For the text-containing cell, return its midpoint in [x, y] coordinate format. 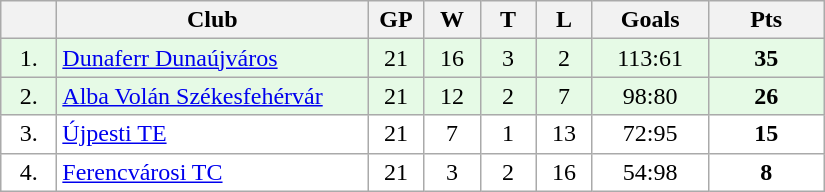
Pts [766, 20]
Ferencvárosi TC [212, 172]
4. [29, 172]
113:61 [650, 58]
W [452, 20]
Újpesti TE [212, 134]
72:95 [650, 134]
T [508, 20]
3. [29, 134]
12 [452, 96]
98:80 [650, 96]
1. [29, 58]
Dunaferr Dunaújváros [212, 58]
13 [564, 134]
L [564, 20]
15 [766, 134]
Goals [650, 20]
Club [212, 20]
Alba Volán Székesfehérvár [212, 96]
35 [766, 58]
8 [766, 172]
GP [396, 20]
54:98 [650, 172]
1 [508, 134]
2. [29, 96]
26 [766, 96]
